Scan for the cell matching the given text and deliver its (X, Y) coordinate at center. 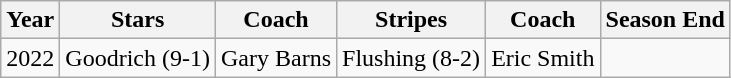
Eric Smith (543, 58)
Stripes (412, 20)
Stars (138, 20)
Flushing (8-2) (412, 58)
2022 (30, 58)
Year (30, 20)
Gary Barns (276, 58)
Goodrich (9-1) (138, 58)
Season End (665, 20)
